Pinpoint the cell where the given text exists, returning its [x, y] midpoint coordinate. 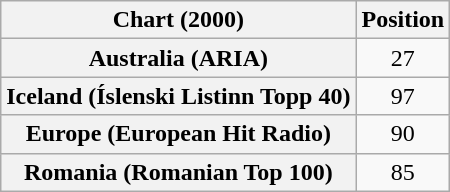
85 [403, 172]
Australia (ARIA) [178, 58]
Iceland (Íslenski Listinn Topp 40) [178, 96]
97 [403, 96]
Romania (Romanian Top 100) [178, 172]
27 [403, 58]
Chart (2000) [178, 20]
90 [403, 134]
Europe (European Hit Radio) [178, 134]
Position [403, 20]
